Identify which cell holds the provided text, then report its [x, y] central coordinate. 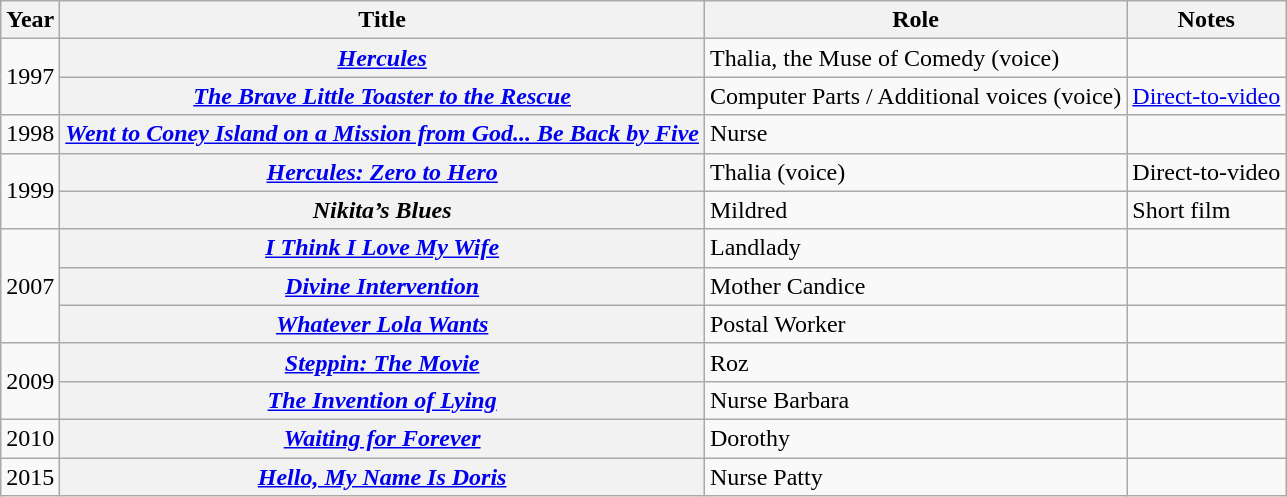
Nurse Barbara [915, 400]
Landlady [915, 248]
Mother Candice [915, 286]
I Think I Love My Wife [382, 248]
Dorothy [915, 438]
Short film [1206, 210]
Hello, My Name Is Doris [382, 477]
Roz [915, 362]
Title [382, 20]
1997 [30, 77]
Nurse [915, 134]
Whatever Lola Wants [382, 324]
Hercules: Zero to Hero [382, 172]
Thalia (voice) [915, 172]
Computer Parts / Additional voices (voice) [915, 96]
2010 [30, 438]
Notes [1206, 20]
The Brave Little Toaster to the Rescue [382, 96]
Hercules [382, 58]
2015 [30, 477]
2007 [30, 286]
Role [915, 20]
Went to Coney Island on a Mission from God... Be Back by Five [382, 134]
Steppin: The Movie [382, 362]
The Invention of Lying [382, 400]
Waiting for Forever [382, 438]
1998 [30, 134]
Nurse Patty [915, 477]
Mildred [915, 210]
2009 [30, 381]
Divine Intervention [382, 286]
1999 [30, 191]
Thalia, the Muse of Comedy (voice) [915, 58]
Nikita’s Blues [382, 210]
Postal Worker [915, 324]
Year [30, 20]
